Return the [x, y] coordinate for the center point of the cell that contains the specified text.  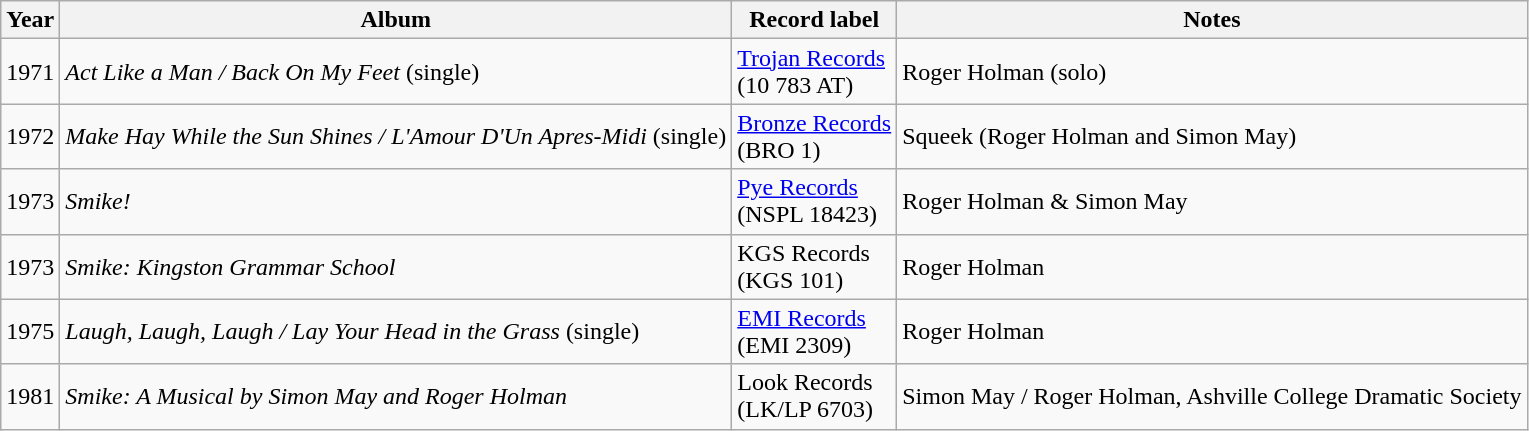
Year [30, 20]
Smike: A Musical by Simon May and Roger Holman [396, 396]
Laugh, Laugh, Laugh / Lay Your Head in the Grass (single) [396, 332]
Roger Holman (solo) [1212, 72]
KGS Records(KGS 101) [814, 266]
Squeek (Roger Holman and Simon May) [1212, 136]
Bronze Records(BRO 1) [814, 136]
Look Records(LK/LP 6703) [814, 396]
Roger Holman & Simon May [1212, 202]
Make Hay While the Sun Shines / L'Amour D'Un Apres-Midi (single) [396, 136]
EMI Records(EMI 2309) [814, 332]
Smike: Kingston Grammar School [396, 266]
Trojan Records(10 783 AT) [814, 72]
1972 [30, 136]
Smike! [396, 202]
Pye Records(NSPL 18423) [814, 202]
Record label [814, 20]
1971 [30, 72]
Album [396, 20]
1975 [30, 332]
Act Like a Man / Back On My Feet (single) [396, 72]
Simon May / Roger Holman, Ashville College Dramatic Society [1212, 396]
1981 [30, 396]
Notes [1212, 20]
